Detect which cell encompasses the target text, then output its (X, Y) center coordinate. 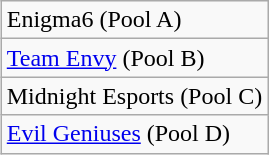
Evil Geniuses (Pool D) (134, 134)
Midnight Esports (Pool C) (134, 96)
Team Envy (Pool B) (134, 58)
Enigma6 (Pool A) (134, 20)
